Search for the cell housing the specified text and yield its [x, y] center coordinate. 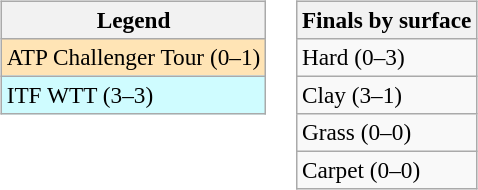
Clay (3–1) [387, 95]
ATP Challenger Tour (0–1) [133, 57]
Hard (0–3) [387, 57]
Grass (0–0) [387, 133]
Legend [133, 20]
Finals by surface [387, 20]
ITF WTT (3–3) [133, 95]
Carpet (0–0) [387, 171]
